Search for the cell housing the specified text and yield its [X, Y] center coordinate. 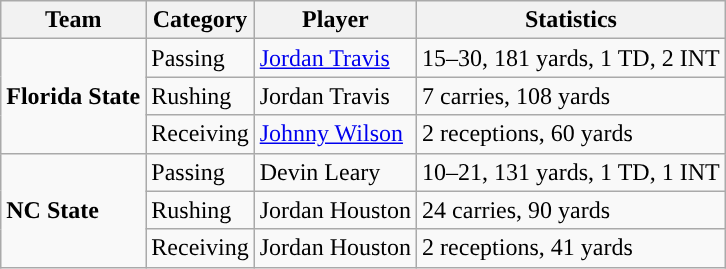
Statistics [572, 20]
15–30, 181 yards, 1 TD, 2 INT [572, 58]
Johnny Wilson [335, 134]
Devin Leary [335, 172]
Team [74, 20]
10–21, 131 yards, 1 TD, 1 INT [572, 172]
Florida State [74, 96]
2 receptions, 60 yards [572, 134]
24 carries, 90 yards [572, 210]
2 receptions, 41 yards [572, 248]
Player [335, 20]
7 carries, 108 yards [572, 96]
NC State [74, 210]
Category [200, 20]
